For the text-containing cell, return its midpoint in (x, y) coordinate format. 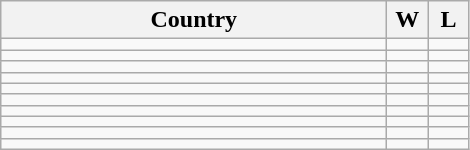
Country (194, 20)
W (408, 20)
L (448, 20)
